Identify which cell holds the provided text, then report its [x, y] central coordinate. 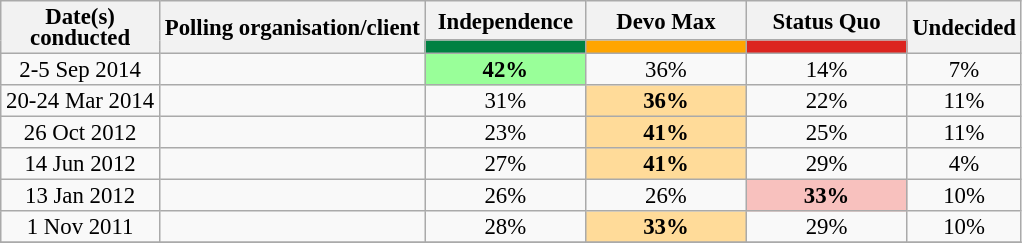
29% [826, 164]
25% [826, 133]
23% [506, 133]
Polling organisation/client [292, 28]
26 Oct 2012 [80, 133]
14 Jun 2012 [80, 164]
31% [506, 101]
7% [964, 70]
22% [826, 101]
Date(s)conducted [80, 28]
27% [506, 164]
Devo Max [666, 20]
Independence [506, 20]
20-24 Mar 2014 [80, 101]
4% [964, 164]
13 Jan 2012 [80, 196]
2-5 Sep 2014 [80, 70]
33% [826, 196]
Undecided [964, 28]
42% [506, 70]
10% [964, 196]
14% [826, 70]
Status Quo [826, 20]
